Output the [X, Y] coordinate of the center of the cell containing the given text.  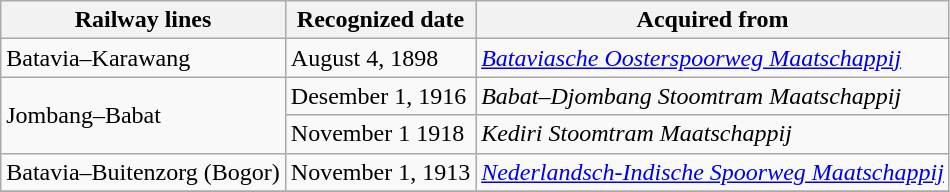
November 1, 1913 [380, 172]
Bataviasche Oosterspoorweg Maatschappij [713, 58]
Railway lines [144, 20]
Batavia–Karawang [144, 58]
August 4, 1898 [380, 58]
Nederlandsch-Indische Spoorweg Maatschappij [713, 172]
Batavia–Buitenzorg (Bogor) [144, 172]
Acquired from [713, 20]
Desember 1, 1916 [380, 96]
Jombang–Babat [144, 115]
Babat–Djombang Stoomtram Maatschappij [713, 96]
Kediri Stoomtram Maatschappij [713, 134]
November 1 1918 [380, 134]
Recognized date [380, 20]
